From the cell containing the given text, extract its center point as [X, Y] coordinate. 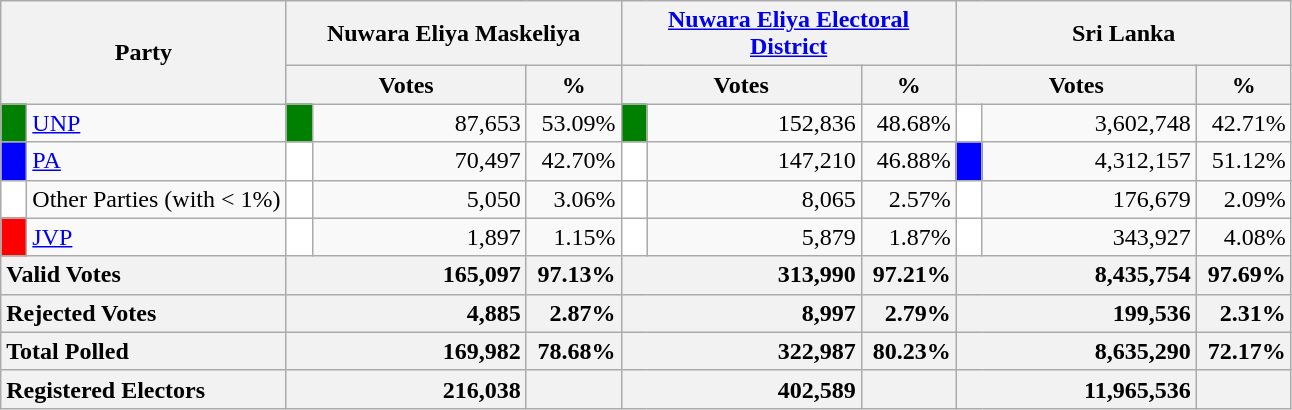
3.06% [574, 199]
53.09% [574, 123]
80.23% [908, 351]
Rejected Votes [144, 313]
169,982 [406, 351]
46.88% [908, 161]
8,065 [754, 199]
1,897 [419, 237]
42.71% [1244, 123]
176,679 [1089, 199]
2.31% [1244, 313]
1.15% [574, 237]
Sri Lanka [1124, 34]
Total Polled [144, 351]
Registered Electors [144, 389]
147,210 [754, 161]
402,589 [741, 389]
199,536 [1076, 313]
4,885 [406, 313]
322,987 [741, 351]
8,435,754 [1076, 275]
97.13% [574, 275]
2.09% [1244, 199]
42.70% [574, 161]
8,635,290 [1076, 351]
11,965,536 [1076, 389]
Other Parties (with < 1%) [156, 199]
78.68% [574, 351]
97.69% [1244, 275]
8,997 [741, 313]
UNP [156, 123]
313,990 [741, 275]
5,879 [754, 237]
70,497 [419, 161]
4.08% [1244, 237]
Nuwara Eliya Electoral District [788, 34]
87,653 [419, 123]
72.17% [1244, 351]
Nuwara Eliya Maskeliya [454, 34]
2.87% [574, 313]
48.68% [908, 123]
216,038 [406, 389]
165,097 [406, 275]
2.57% [908, 199]
2.79% [908, 313]
Valid Votes [144, 275]
152,836 [754, 123]
JVP [156, 237]
343,927 [1089, 237]
3,602,748 [1089, 123]
51.12% [1244, 161]
Party [144, 52]
97.21% [908, 275]
PA [156, 161]
4,312,157 [1089, 161]
1.87% [908, 237]
5,050 [419, 199]
